Output the (X, Y) coordinate of the center of the cell containing the given text.  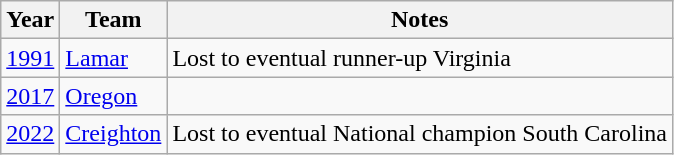
Lamar (114, 58)
Lost to eventual National champion South Carolina (420, 134)
Year (30, 20)
2022 (30, 134)
Oregon (114, 96)
2017 (30, 96)
Team (114, 20)
Creighton (114, 134)
Notes (420, 20)
1991 (30, 58)
Lost to eventual runner-up Virginia (420, 58)
